Find where the given text appears and provide that cell's center as (x, y) coordinate. 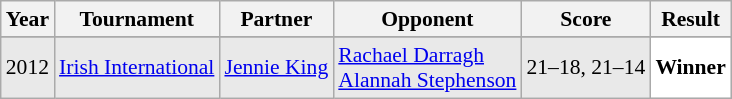
Result (690, 19)
Winner (690, 68)
Jennie King (276, 68)
Tournament (136, 19)
2012 (28, 68)
Opponent (427, 19)
Score (586, 19)
21–18, 21–14 (586, 68)
Year (28, 19)
Partner (276, 19)
Irish International (136, 68)
Rachael Darragh Alannah Stephenson (427, 68)
